For the text-containing cell, return its midpoint in [x, y] coordinate format. 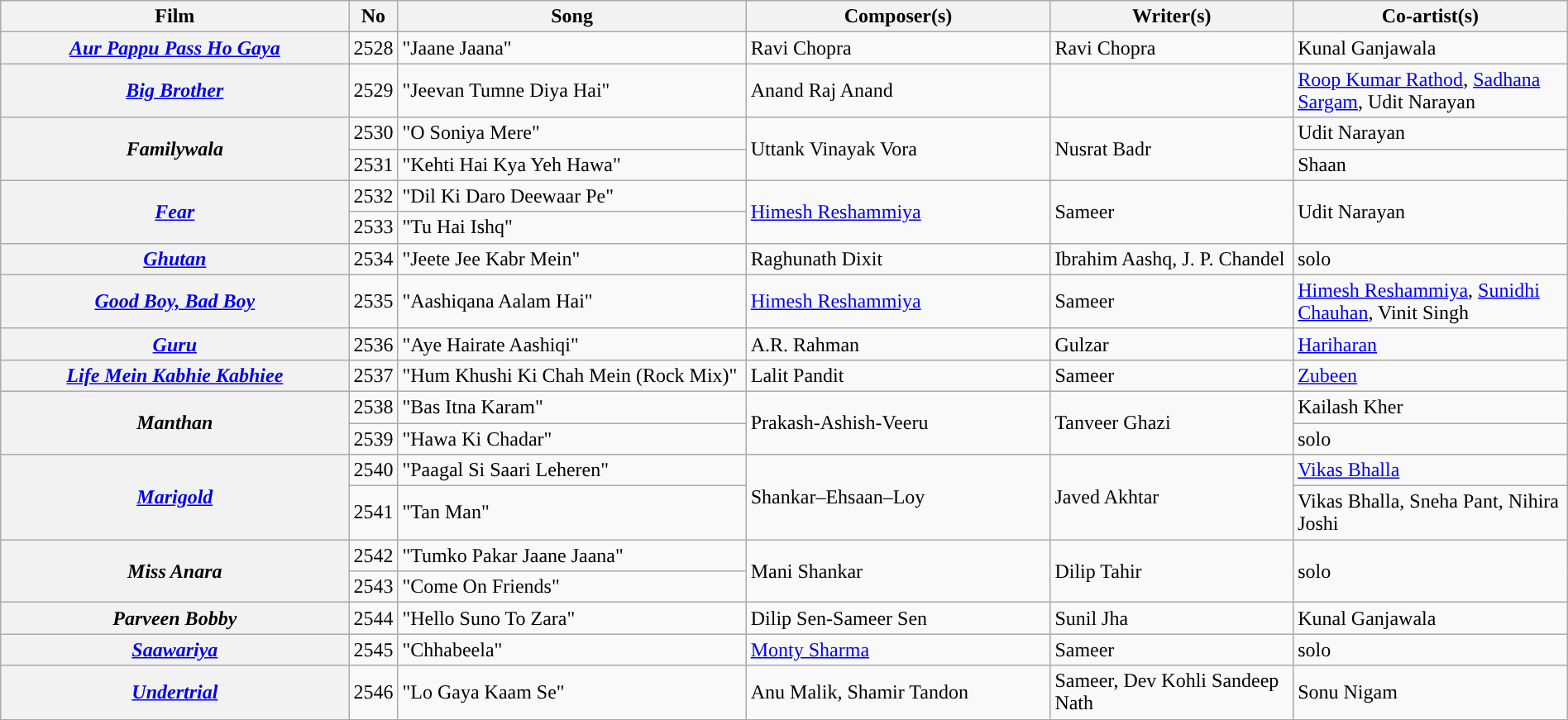
2538 [374, 407]
"Hum Khushi Ki Chah Mein (Rock Mix)" [572, 375]
2537 [374, 375]
Tanveer Ghazi [1172, 422]
2541 [374, 513]
Writer(s) [1172, 17]
"Chhabeela" [572, 650]
Zubeen [1431, 375]
Dilip Tahir [1172, 571]
2536 [374, 344]
2534 [374, 259]
Miss Anara [175, 571]
Prakash-Ashish-Veeru [898, 422]
Good Boy, Bad Boy [175, 301]
Raghunath Dixit [898, 259]
Guru [175, 344]
"Hawa Ki Chadar" [572, 439]
2543 [374, 587]
"Tan Man" [572, 513]
2544 [374, 618]
"Jeete Jee Kabr Mein" [572, 259]
Composer(s) [898, 17]
Shankar–Ehsaan–Loy [898, 498]
No [374, 17]
Anu Malik, Shamir Tandon [898, 693]
"Kehti Hai Kya Yeh Hawa" [572, 165]
2528 [374, 48]
Kailash Kher [1431, 407]
Dilip Sen-Sameer Sen [898, 618]
Sunil Jha [1172, 618]
2532 [374, 196]
Hariharan [1431, 344]
"Tumko Pakar Jaane Jaana" [572, 555]
Life Mein Kabhie Kabhiee [175, 375]
"Come On Friends" [572, 587]
2539 [374, 439]
Ghutan [175, 259]
"Jeevan Tumne Diya Hai" [572, 91]
Marigold [175, 498]
2529 [374, 91]
2533 [374, 227]
A.R. Rahman [898, 344]
2535 [374, 301]
"Dil Ki Daro Deewaar Pe" [572, 196]
Javed Akhtar [1172, 498]
"Tu Hai Ishq" [572, 227]
"Aye Hairate Aashiqi" [572, 344]
2542 [374, 555]
"O Soniya Mere" [572, 133]
Sonu Nigam [1431, 693]
Monty Sharma [898, 650]
Co-artist(s) [1431, 17]
2531 [374, 165]
Uttank Vinayak Vora [898, 149]
Shaan [1431, 165]
"Paagal Si Saari Leheren" [572, 470]
Film [175, 17]
2546 [374, 693]
Parveen Bobby [175, 618]
"Hello Suno To Zara" [572, 618]
Anand Raj Anand [898, 91]
Ibrahim Aashq, J. P. Chandel [1172, 259]
"Jaane Jaana" [572, 48]
Nusrat Badr [1172, 149]
Saawariya [175, 650]
Manthan [175, 422]
"Lo Gaya Kaam Se" [572, 693]
2540 [374, 470]
Fear [175, 212]
Vikas Bhalla, Sneha Pant, Nihira Joshi [1431, 513]
Sameer, Dev Kohli Sandeep Nath [1172, 693]
Familywala [175, 149]
Mani Shankar [898, 571]
"Aashiqana Aalam Hai" [572, 301]
Big Brother [175, 91]
Roop Kumar Rathod, Sadhana Sargam, Udit Narayan [1431, 91]
Himesh Reshammiya, Sunidhi Chauhan, Vinit Singh [1431, 301]
Undertrial [175, 693]
Lalit Pandit [898, 375]
"Bas Itna Karam" [572, 407]
Song [572, 17]
Aur Pappu Pass Ho Gaya [175, 48]
2545 [374, 650]
Gulzar [1172, 344]
Vikas Bhalla [1431, 470]
2530 [374, 133]
